Extract the [x, y] coordinate from the center of the cell holding the provided text.  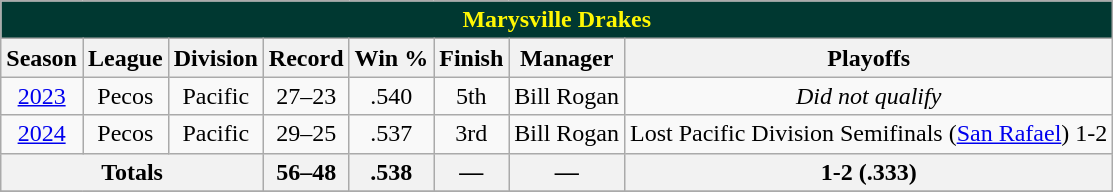
Lost Pacific Division Semifinals (San Rafael) 1-2 [869, 134]
56–48 [306, 172]
5th [472, 96]
Season [42, 58]
.540 [392, 96]
Win % [392, 58]
Marysville Drakes [557, 20]
Record [306, 58]
Did not qualify [869, 96]
2024 [42, 134]
Division [216, 58]
3rd [472, 134]
.538 [392, 172]
Manager [567, 58]
Playoffs [869, 58]
Totals [132, 172]
27–23 [306, 96]
29–25 [306, 134]
Finish [472, 58]
.537 [392, 134]
1-2 (.333) [869, 172]
League [125, 58]
2023 [42, 96]
